Find where the given text appears and provide that cell's center as [x, y] coordinate. 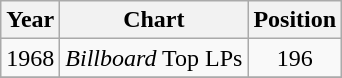
Position [295, 20]
1968 [30, 58]
Chart [154, 20]
Year [30, 20]
196 [295, 58]
Billboard Top LPs [154, 58]
